Extract the (X, Y) coordinate from the center of the cell holding the provided text.  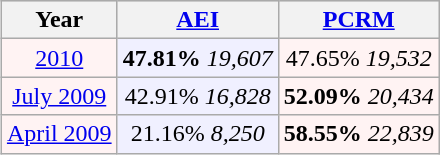
47.65% 19,532 (358, 58)
PCRM (358, 20)
52.09% 20,434 (358, 96)
July 2009 (59, 96)
AEI (198, 20)
47.81% 19,607 (198, 58)
58.55% 22,839 (358, 134)
2010 (59, 58)
Year (59, 20)
April 2009 (59, 134)
42.91% 16,828 (198, 96)
21.16% 8,250 (198, 134)
